Locate the cell with the specified text and output its (X, Y) center coordinate. 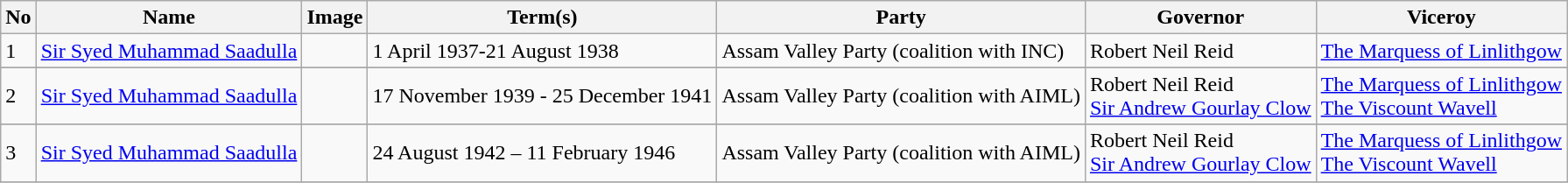
Party (902, 18)
Viceroy (1441, 18)
The Marquess of Linlithgow (1441, 51)
Term(s) (543, 18)
24 August 1942 – 11 February 1946 (543, 152)
No (18, 18)
2 (18, 96)
Assam Valley Party (coalition with INC) (902, 51)
Robert Neil Reid (1200, 51)
1 April 1937-21 August 1938 (543, 51)
1 (18, 51)
Name (169, 18)
3 (18, 152)
17 November 1939 - 25 December 1941 (543, 96)
Image (334, 18)
Governor (1200, 18)
